For the text-containing cell, return its midpoint in (x, y) coordinate format. 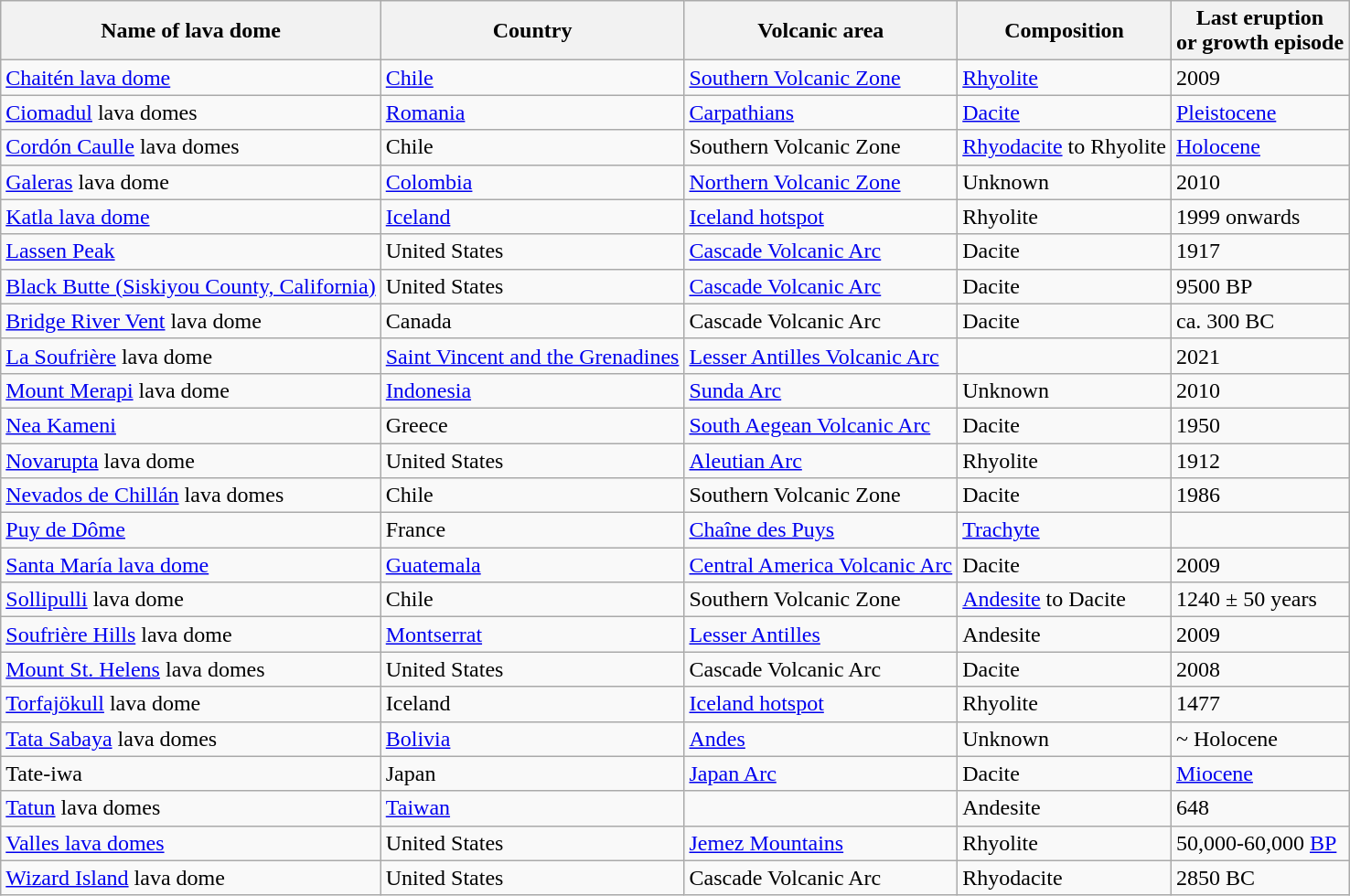
Last eruptionor growth episode (1259, 31)
2008 (1259, 669)
Holocene (1259, 147)
Indonesia (532, 390)
Lassen Peak (190, 251)
Aleutian Arc (821, 460)
Greece (532, 425)
Galeras lava dome (190, 182)
1477 (1259, 704)
Canada (532, 321)
1950 (1259, 425)
Torfajökull lava dome (190, 704)
Puy de Dôme (190, 530)
La Soufrière lava dome (190, 356)
Ciomadul lava domes (190, 112)
Bolivia (532, 739)
648 (1259, 808)
Country (532, 31)
Tate-iwa (190, 773)
Andes (821, 739)
South Aegean Volcanic Arc (821, 425)
Lesser Antilles Volcanic Arc (821, 356)
Composition (1065, 31)
Tata Sabaya lava domes (190, 739)
Taiwan (532, 808)
Trachyte (1065, 530)
Chaitén lava dome (190, 78)
Mount St. Helens lava domes (190, 669)
1917 (1259, 251)
1912 (1259, 460)
Japan (532, 773)
Colombia (532, 182)
Valles lava domes (190, 843)
Sunda Arc (821, 390)
Montserrat (532, 635)
1986 (1259, 496)
Wizard Island lava dome (190, 878)
9500 BP (1259, 286)
Central America Volcanic Arc (821, 565)
Mount Merapi lava dome (190, 390)
Saint Vincent and the Grenadines (532, 356)
France (532, 530)
Lesser Antilles (821, 635)
Soufrière Hills lava dome (190, 635)
2850 BC (1259, 878)
1999 onwards (1259, 217)
Andesite to Dacite (1065, 600)
Rhyodacite (1065, 878)
ca. 300 BC (1259, 321)
Sollipulli lava dome (190, 600)
Guatemala (532, 565)
Chaîne des Puys (821, 530)
Jemez Mountains (821, 843)
Japan Arc (821, 773)
Pleistocene (1259, 112)
Tatun lava domes (190, 808)
Nevados de Chillán lava domes (190, 496)
Santa María lava dome (190, 565)
Bridge River Vent lava dome (190, 321)
Carpathians (821, 112)
1240 ± 50 years (1259, 600)
Katla lava dome (190, 217)
Rhyodacite to Rhyolite (1065, 147)
Black Butte (Siskiyou County, California) (190, 286)
Romania (532, 112)
Novarupta lava dome (190, 460)
Volcanic area (821, 31)
~ Holocene (1259, 739)
Cordón Caulle lava domes (190, 147)
Name of lava dome (190, 31)
Northern Volcanic Zone (821, 182)
Miocene (1259, 773)
2021 (1259, 356)
Nea Kameni (190, 425)
50,000-60,000 BP (1259, 843)
